Search for the cell housing the specified text and yield its (x, y) center coordinate. 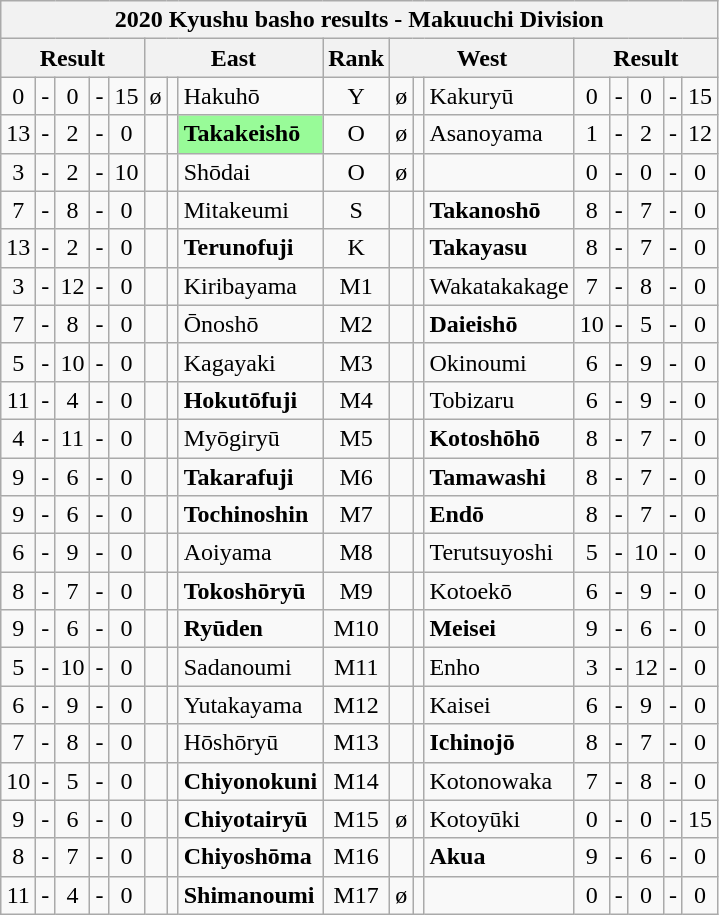
Takayasu (499, 248)
Tobizaru (499, 400)
Yutakayama (250, 705)
Mitakeumi (250, 210)
Endō (499, 515)
Takanoshō (499, 210)
Kiribayama (250, 286)
M13 (356, 743)
Akua (499, 857)
Kotoekō (499, 591)
M17 (356, 895)
Terunofuji (250, 248)
Okinoumi (499, 362)
M11 (356, 667)
Tokoshōryū (250, 591)
M2 (356, 324)
Ichinojō (499, 743)
M16 (356, 857)
M9 (356, 591)
Asanoyama (499, 134)
Shimanoumi (250, 895)
Ōnoshō (250, 324)
2020 Kyushu basho results - Makuuchi Division (360, 20)
Shōdai (250, 172)
Sadanoumi (250, 667)
M4 (356, 400)
Aoiyama (250, 553)
Tamawashi (499, 477)
M6 (356, 477)
M3 (356, 362)
Terutsuyoshi (499, 553)
Chiyonokuni (250, 781)
Y (356, 96)
M12 (356, 705)
East (234, 58)
Tochinoshin (250, 515)
Chiyotairyū (250, 819)
Kotonowaka (499, 781)
M1 (356, 286)
Kakuryū (499, 96)
M7 (356, 515)
Hokutōfuji (250, 400)
Enho (499, 667)
West (482, 58)
Takarafuji (250, 477)
Daieishō (499, 324)
1 (592, 134)
Kotoshōhō (499, 438)
K (356, 248)
Myōgiryū (250, 438)
Kagayaki (250, 362)
M10 (356, 629)
Meisei (499, 629)
Kotoyūki (499, 819)
Hakuhō (250, 96)
M5 (356, 438)
Wakatakakage (499, 286)
Hōshōryū (250, 743)
M8 (356, 553)
Takakeishō (250, 134)
S (356, 210)
Chiyoshōma (250, 857)
Ryūden (250, 629)
Rank (356, 58)
M14 (356, 781)
Kaisei (499, 705)
M15 (356, 819)
